Locate the cell with the specified text and output its (x, y) center coordinate. 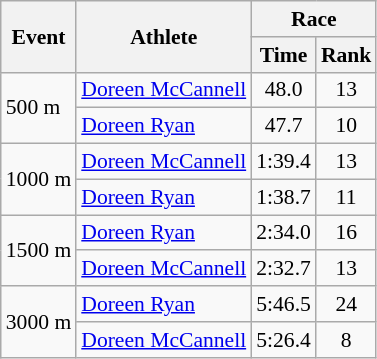
3000 m (38, 322)
1000 m (38, 180)
1500 m (38, 250)
11 (346, 197)
500 m (38, 108)
1:39.4 (284, 162)
10 (346, 126)
5:26.4 (284, 340)
Athlete (164, 36)
2:32.7 (284, 269)
48.0 (284, 90)
5:46.5 (284, 304)
Rank (346, 55)
Event (38, 36)
8 (346, 340)
Time (284, 55)
24 (346, 304)
1:38.7 (284, 197)
Race (314, 19)
47.7 (284, 126)
2:34.0 (284, 233)
16 (346, 233)
